Search for the cell housing the specified text and yield its [X, Y] center coordinate. 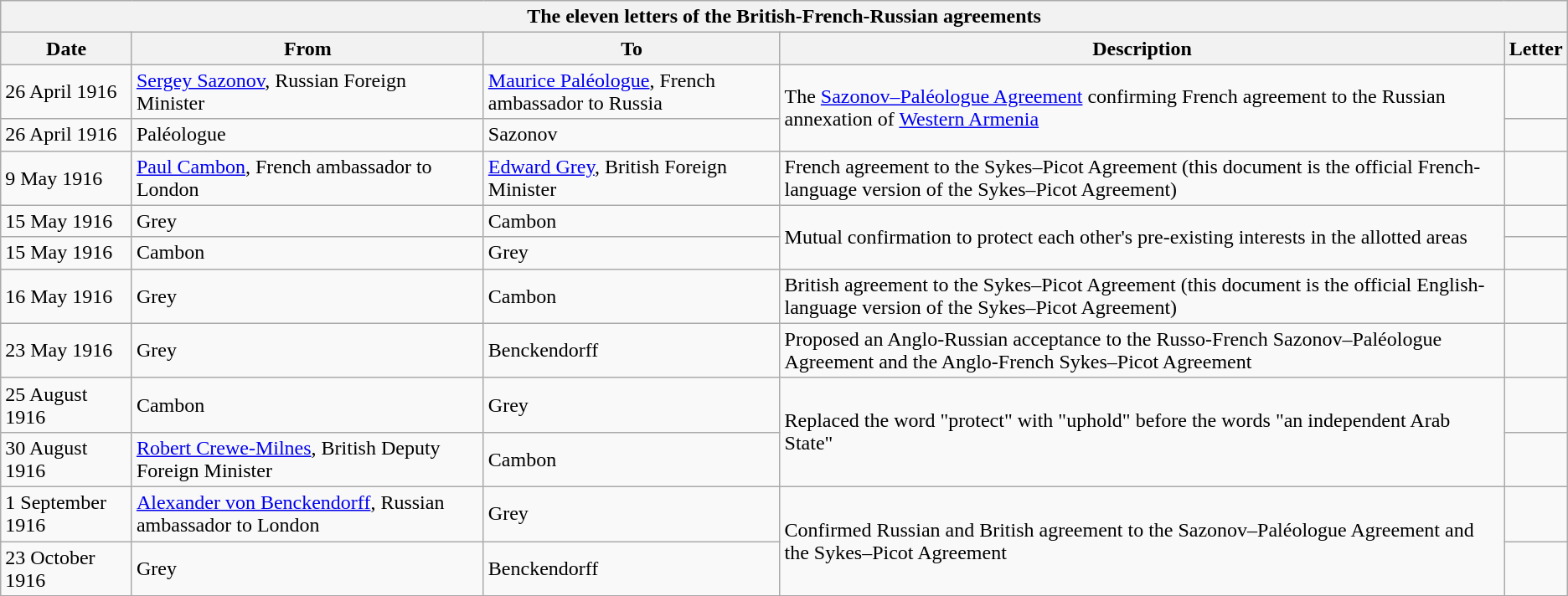
23 May 1916 [67, 350]
Alexander von Benckendorff, Russian ambassador to London [307, 514]
9 May 1916 [67, 177]
30 August 1916 [67, 459]
23 October 1916 [67, 568]
Letter [1536, 49]
The Sazonov–Paléologue Agreement confirming French agreement to the Russian annexation of Western Armenia [1142, 107]
Replaced the word "protect" with "uphold" before the words "an independent Arab State" [1142, 432]
From [307, 49]
Confirmed Russian and British agreement to the Sazonov–Paléologue Agreement and the Sykes–Picot Agreement [1142, 541]
French agreement to the Sykes–Picot Agreement (this document is the official French-language version of the Sykes–Picot Agreement) [1142, 177]
Sazonov [632, 135]
Mutual confirmation to protect each other's pre-existing interests in the allotted areas [1142, 237]
Maurice Paléologue, French ambassador to Russia [632, 92]
25 August 1916 [67, 405]
Robert Crewe-Milnes, British Deputy Foreign Minister [307, 459]
British agreement to the Sykes–Picot Agreement (this document is the official English-language version of the Sykes–Picot Agreement) [1142, 296]
Edward Grey, British Foreign Minister [632, 177]
To [632, 49]
16 May 1916 [67, 296]
Sergey Sazonov, Russian Foreign Minister [307, 92]
Proposed an Anglo-Russian acceptance to the Russo-French Sazonov–Paléologue Agreement and the Anglo-French Sykes–Picot Agreement [1142, 350]
1 September 1916 [67, 514]
Description [1142, 49]
The eleven letters of the British-French-Russian agreements [784, 17]
Paul Cambon, French ambassador to London [307, 177]
Paléologue [307, 135]
Date [67, 49]
